Return (x, y) of the center of cell containing provided text 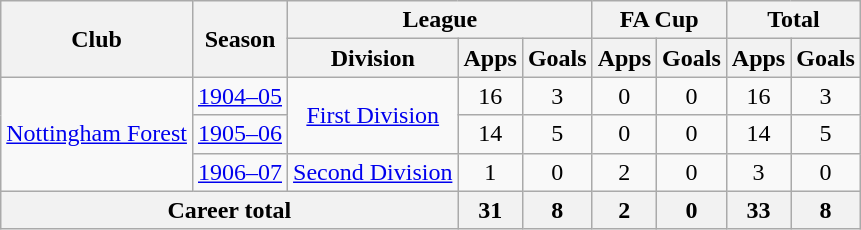
Season (240, 39)
Division (373, 58)
Second Division (373, 172)
FA Cup (659, 20)
1905–06 (240, 134)
1906–07 (240, 172)
1 (490, 172)
33 (758, 210)
Club (97, 39)
Total (793, 20)
League (440, 20)
31 (490, 210)
Nottingham Forest (97, 134)
First Division (373, 115)
Career total (230, 210)
1904–05 (240, 96)
